Scan for the cell matching the given text and deliver its (x, y) coordinate at center. 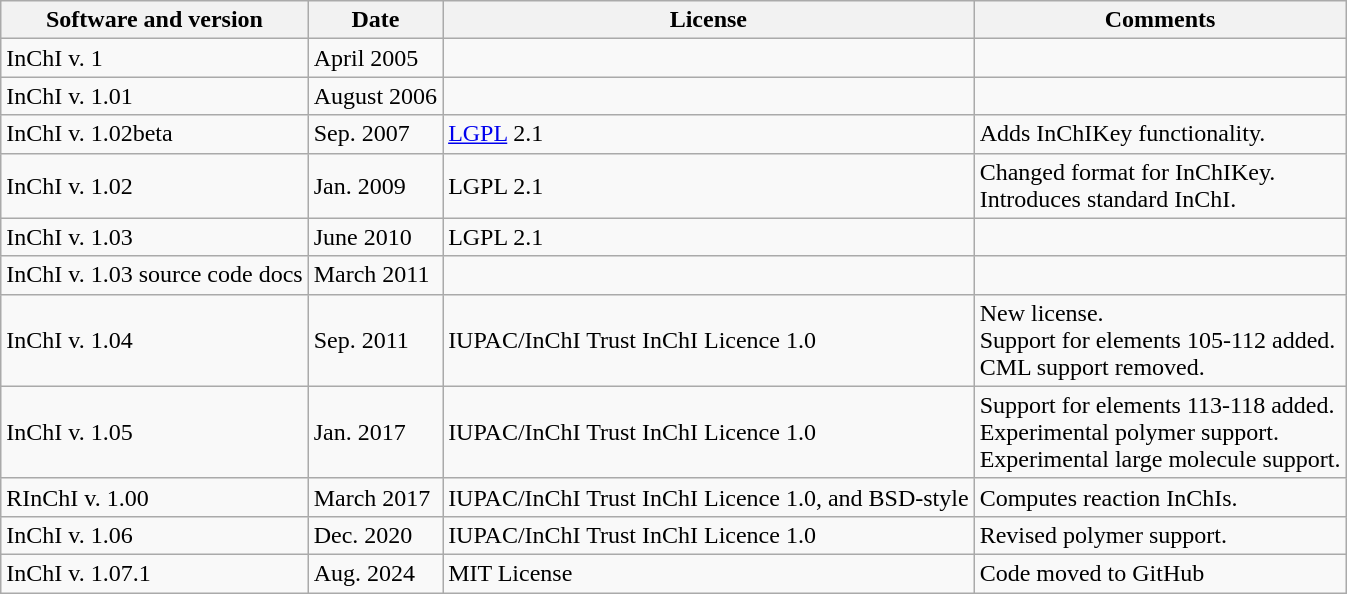
InChI v. 1.06 (154, 535)
Sep. 2007 (375, 134)
Comments (1160, 20)
MIT License (709, 573)
Sep. 2011 (375, 340)
Date (375, 20)
IUPAC/InChI Trust InChI Licence 1.0, and BSD-style (709, 497)
InChI v. 1.07.1 (154, 573)
RInChI v. 1.00 (154, 497)
August 2006 (375, 96)
Computes reaction InChIs. (1160, 497)
InChI v. 1 (154, 58)
Software and version (154, 20)
March 2011 (375, 275)
InChI v. 1.02beta (154, 134)
InChI v. 1.01 (154, 96)
June 2010 (375, 237)
Adds InChIKey functionality. (1160, 134)
InChI v. 1.04 (154, 340)
Code moved to GitHub (1160, 573)
Revised polymer support. (1160, 535)
InChI v. 1.03 source code docs (154, 275)
InChI v. 1.02 (154, 186)
Aug. 2024 (375, 573)
InChI v. 1.05 (154, 432)
Support for elements 113-118 added.Experimental polymer support.Experimental large molecule support. (1160, 432)
Jan. 2009 (375, 186)
Jan. 2017 (375, 432)
March 2017 (375, 497)
License (709, 20)
InChI v. 1.03 (154, 237)
New license.Support for elements 105-112 added.CML support removed. (1160, 340)
Changed format for InChIKey.Introduces standard InChI. (1160, 186)
Dec. 2020 (375, 535)
April 2005 (375, 58)
